Locate the cell with the specified text and output its [x, y] center coordinate. 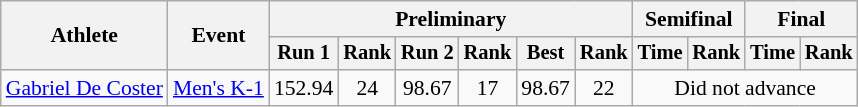
Semifinal [689, 19]
Preliminary [451, 19]
Did not advance [746, 88]
Gabriel De Coster [84, 88]
Athlete [84, 36]
Run 2 [428, 54]
24 [367, 88]
152.94 [304, 88]
Best [546, 54]
Men's K-1 [218, 88]
22 [604, 88]
Final [801, 19]
17 [488, 88]
Run 1 [304, 54]
Event [218, 36]
